Return the (x, y) coordinate for the center point of the cell that contains the specified text.  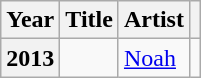
2013 (30, 58)
Noah (154, 58)
Artist (154, 20)
Year (30, 20)
Title (90, 20)
